Provide the (X, Y) coordinate of the cell's center where the given text is located.  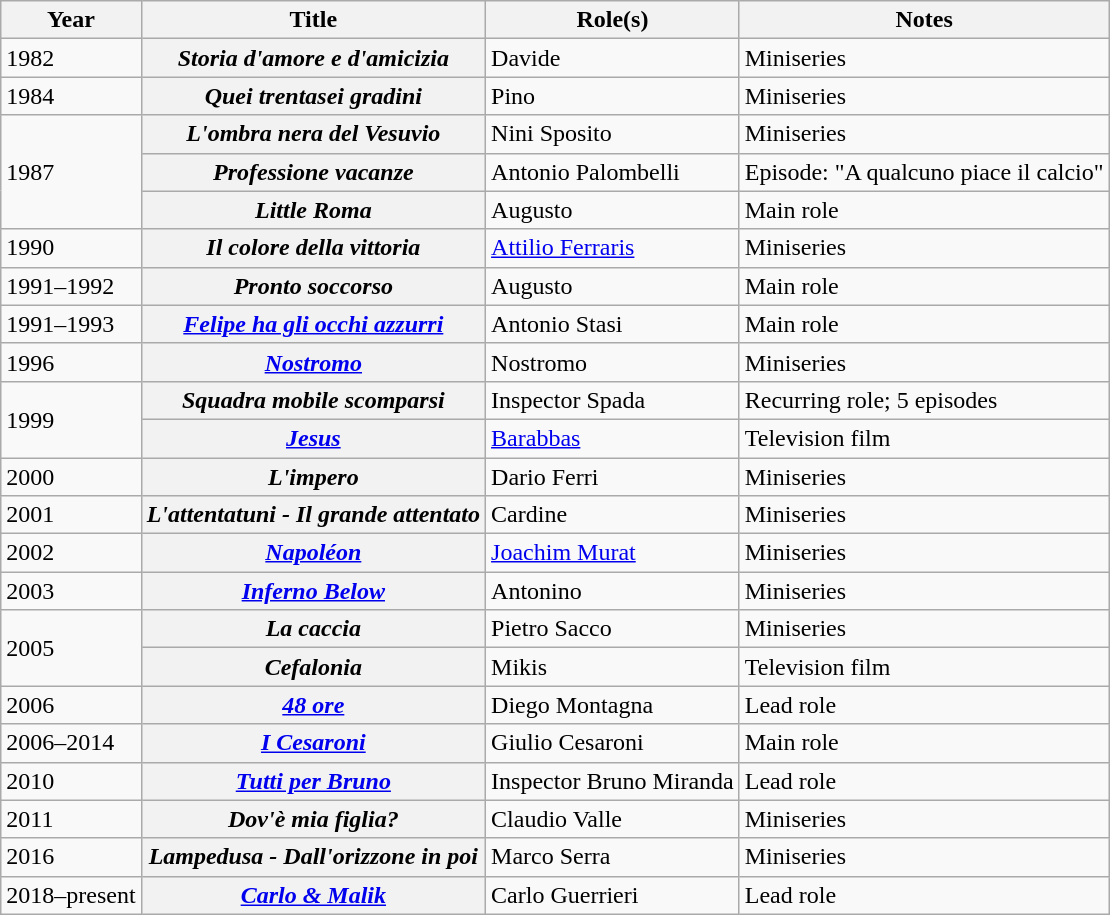
Cardine (613, 515)
Jesus (313, 438)
Napoléon (313, 553)
2005 (71, 648)
Lampedusa - Dall'orizzone in poi (313, 857)
Nini Sposito (613, 134)
Diego Montagna (613, 705)
Role(s) (613, 20)
2003 (71, 591)
Claudio Valle (613, 819)
Squadra mobile scomparsi (313, 400)
Mikis (613, 667)
Inferno Below (313, 591)
2016 (71, 857)
Professione vacanze (313, 172)
Storia d'amore e d'amicizia (313, 58)
1999 (71, 419)
Marco Serra (613, 857)
Quei trentasei gradini (313, 96)
Pino (613, 96)
1996 (71, 362)
Year (71, 20)
Carlo Guerrieri (613, 895)
1984 (71, 96)
Dario Ferri (613, 477)
2006–2014 (71, 743)
Notes (924, 20)
2018–present (71, 895)
Antonino (613, 591)
Attilio Ferraris (613, 248)
L'ombra nera del Vesuvio (313, 134)
2006 (71, 705)
Inspector Spada (613, 400)
I Cesaroni (313, 743)
2010 (71, 781)
Felipe ha gli occhi azzurri (313, 324)
Il colore della vittoria (313, 248)
Inspector Bruno Miranda (613, 781)
Recurring role; 5 episodes (924, 400)
Cefalonia (313, 667)
1982 (71, 58)
Davide (613, 58)
1991–1992 (71, 286)
Carlo & Malik (313, 895)
48 ore (313, 705)
1987 (71, 172)
Pietro Sacco (613, 629)
Little Roma (313, 210)
L'attentatuni - Il grande attentato (313, 515)
2011 (71, 819)
Episode: "A qualcuno piace il calcio" (924, 172)
Joachim Murat (613, 553)
2002 (71, 553)
1990 (71, 248)
Giulio Cesaroni (613, 743)
Dov'è mia figlia? (313, 819)
2001 (71, 515)
Tutti per Bruno (313, 781)
2000 (71, 477)
L'impero (313, 477)
La caccia (313, 629)
Barabbas (613, 438)
1991–1993 (71, 324)
Title (313, 20)
Antonio Stasi (613, 324)
Pronto soccorso (313, 286)
Antonio Palombelli (613, 172)
